Identify which cell holds the provided text, then report its [x, y] central coordinate. 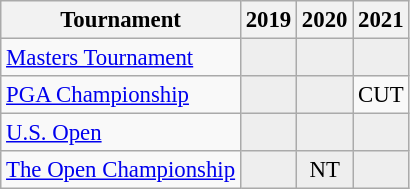
Masters Tournament [121, 58]
CUT [381, 95]
2019 [268, 20]
The Open Championship [121, 170]
2020 [325, 20]
NT [325, 170]
U.S. Open [121, 133]
2021 [381, 20]
PGA Championship [121, 95]
Tournament [121, 20]
